Detect which cell encompasses the target text, then output its [X, Y] center coordinate. 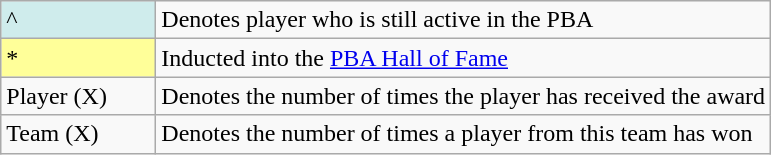
Denotes player who is still active in the PBA [464, 20]
* [78, 58]
Inducted into the PBA Hall of Fame [464, 58]
Denotes the number of times the player has received the award [464, 96]
Denotes the number of times a player from this team has won [464, 134]
Team (X) [78, 134]
Player (X) [78, 96]
^ [78, 20]
